Detect which cell encompasses the target text, then output its [x, y] center coordinate. 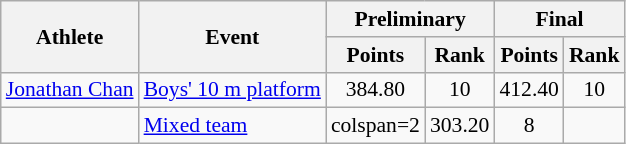
384.80 [376, 90]
8 [528, 126]
Boys' 10 m platform [232, 90]
303.20 [460, 126]
Jonathan Chan [70, 90]
Mixed team [232, 126]
Athlete [70, 36]
colspan=2 [376, 126]
Preliminary [410, 19]
412.40 [528, 90]
Event [232, 36]
Final [559, 19]
